Output the (X, Y) coordinate of the center of the cell containing the given text.  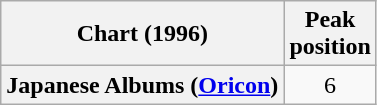
Japanese Albums (Oricon) (142, 85)
Peakposition (330, 34)
6 (330, 85)
Chart (1996) (142, 34)
